For the text-containing cell, return its midpoint in [x, y] coordinate format. 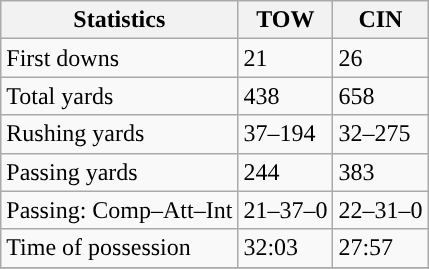
TOW [286, 20]
37–194 [286, 134]
Passing: Comp–Att–Int [120, 210]
22–31–0 [380, 210]
21 [286, 58]
658 [380, 96]
Total yards [120, 96]
Passing yards [120, 172]
CIN [380, 20]
Time of possession [120, 248]
383 [380, 172]
Rushing yards [120, 134]
32:03 [286, 248]
32–275 [380, 134]
27:57 [380, 248]
21–37–0 [286, 210]
438 [286, 96]
26 [380, 58]
First downs [120, 58]
244 [286, 172]
Statistics [120, 20]
